Search for the cell housing the specified text and yield its (x, y) center coordinate. 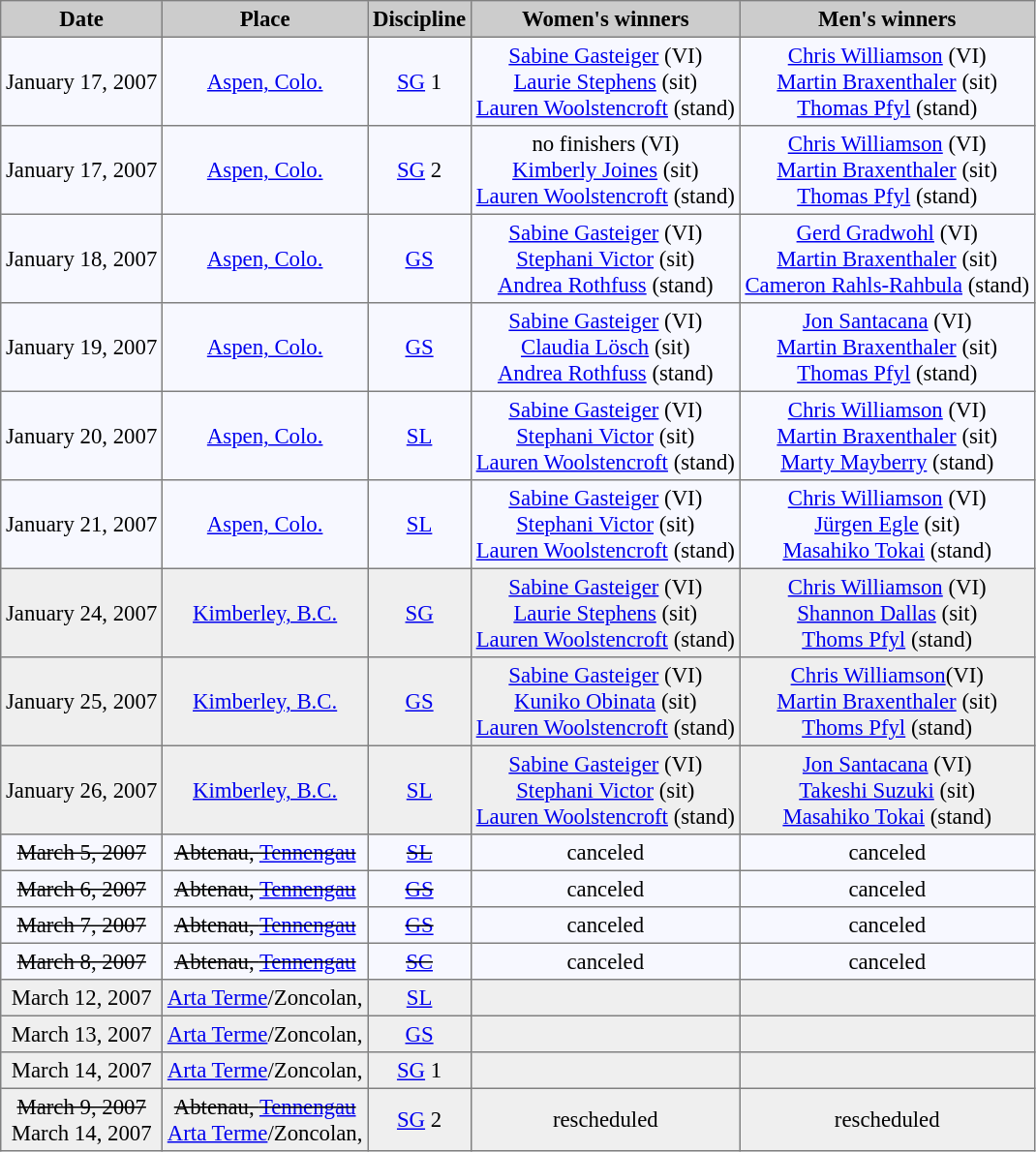
January 25, 2007 (81, 702)
January 21, 2007 (81, 525)
Chris Williamson (VI) Jürgen Egle (sit) Masahiko Tokai (stand) (887, 525)
Sabine Gasteiger (VI) Kuniko Obinata (sit) Lauren Woolstencroft (stand) (605, 702)
Jon Santacana (VI) Takeshi Suzuki (sit) Masahiko Tokai (stand) (887, 790)
March 14, 2007 (81, 1071)
Gerd Gradwohl (VI) Martin Braxenthaler (sit) Cameron Rahls-Rahbula (stand) (887, 258)
January 19, 2007 (81, 348)
Jon Santacana (VI) Martin Braxenthaler (sit) Thomas Pfyl (stand) (887, 348)
March 13, 2007 (81, 1034)
no finishers (VI) Kimberly Joines (sit) Lauren Woolstencroft (stand) (605, 170)
Date (81, 19)
Sabine Gasteiger (VI) Stephani Victor (sit) Andrea Rothfuss (stand) (605, 258)
March 5, 2007 (81, 853)
Sabine Gasteiger (VI) Claudia Lösch (sit) Andrea Rothfuss (stand) (605, 348)
January 20, 2007 (81, 436)
March 9, 2007March 14, 2007 (81, 1119)
Chris Williamson (VI) Martin Braxenthaler (sit) Marty Mayberry (stand) (887, 436)
Place (265, 19)
March 8, 2007 (81, 961)
Chris Williamson (VI) Shannon Dallas (sit) Thoms Pfyl (stand) (887, 613)
Women's winners (605, 19)
January 18, 2007 (81, 258)
Abtenau, Tennengau Arta Terme/Zoncolan, (265, 1119)
Discipline (420, 19)
SG (420, 613)
Men's winners (887, 19)
Chris Williamson(VI) Martin Braxenthaler (sit) Thoms Pfyl (stand) (887, 702)
March 12, 2007 (81, 998)
March 7, 2007 (81, 925)
SC (420, 961)
March 6, 2007 (81, 889)
January 26, 2007 (81, 790)
January 24, 2007 (81, 613)
